Locate the cell with the specified text and output its (X, Y) center coordinate. 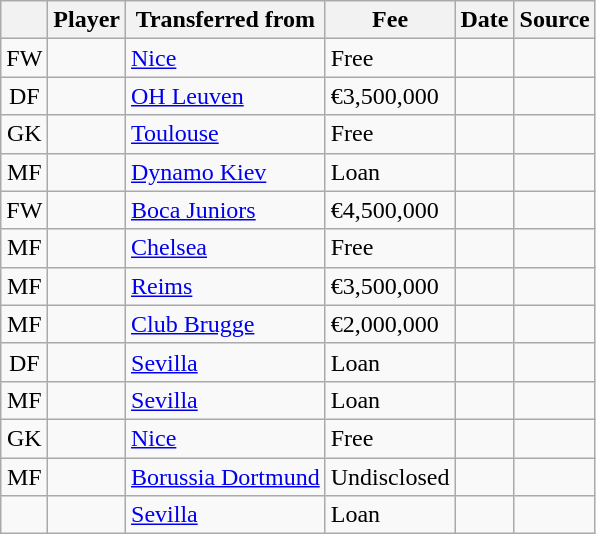
Reims (226, 286)
Chelsea (226, 248)
Dynamo Kiev (226, 172)
Club Brugge (226, 324)
OH Leuven (226, 96)
Transferred from (226, 20)
Toulouse (226, 134)
Date (484, 20)
Fee (390, 20)
€2,000,000 (390, 324)
€4,500,000 (390, 210)
Boca Juniors (226, 210)
Undisclosed (390, 477)
Source (554, 20)
Borussia Dortmund (226, 477)
Player (87, 20)
